Extract the (x, y) coordinate from the center of the cell holding the provided text.  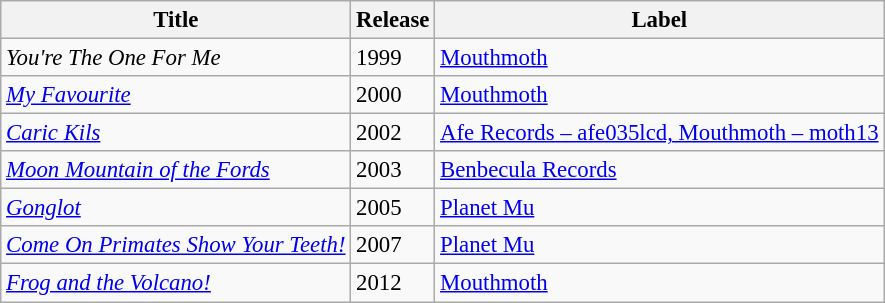
Afe Records – afe035lcd, Mouthmoth – moth13 (660, 133)
You're The One For Me (176, 58)
Label (660, 20)
2000 (393, 95)
2002 (393, 133)
Caric Kils (176, 133)
Moon Mountain of the Fords (176, 170)
2007 (393, 245)
Frog and the Volcano! (176, 283)
Benbecula Records (660, 170)
Gonglot (176, 208)
Come On Primates Show Your Teeth! (176, 245)
2003 (393, 170)
2012 (393, 283)
My Favourite (176, 95)
2005 (393, 208)
Title (176, 20)
1999 (393, 58)
Release (393, 20)
